Provide the (X, Y) coordinate of the cell's center where the given text is located.  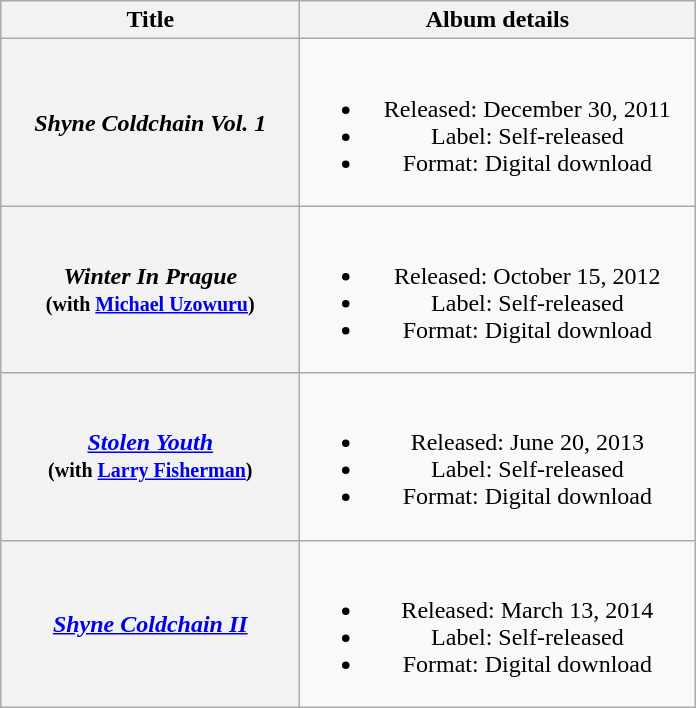
Released: October 15, 2012Label: Self-releasedFormat: Digital download (498, 290)
Winter In Prague(with Michael Uzowuru) (150, 290)
Album details (498, 20)
Shyne Coldchain II (150, 624)
Shyne Coldchain Vol. 1 (150, 122)
Stolen Youth (with Larry Fisherman) (150, 456)
Released: December 30, 2011Label: Self-releasedFormat: Digital download (498, 122)
Released: June 20, 2013Label: Self-releasedFormat: Digital download (498, 456)
Title (150, 20)
Released: March 13, 2014Label: Self-releasedFormat: Digital download (498, 624)
